Scan for the cell matching the given text and deliver its [x, y] coordinate at center. 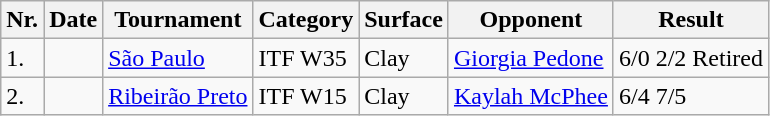
São Paulo [178, 58]
6/4 7/5 [690, 96]
ITF W15 [306, 96]
Date [74, 20]
1. [22, 58]
Category [306, 20]
Opponent [530, 20]
ITF W35 [306, 58]
Ribeirão Preto [178, 96]
Nr. [22, 20]
6/0 2/2 Retired [690, 58]
Tournament [178, 20]
Kaylah McPhee [530, 96]
2. [22, 96]
Giorgia Pedone [530, 58]
Result [690, 20]
Surface [404, 20]
